Search for the cell housing the specified text and yield its [X, Y] center coordinate. 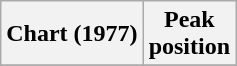
Chart (1977) [72, 34]
Peakposition [189, 34]
